Provide the [x, y] coordinate of the cell's center where the given text is located.  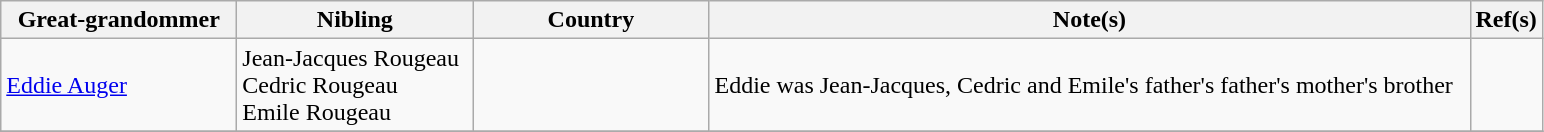
Great-grandommer [119, 20]
Jean-Jacques RougeauCedric RougeauEmile Rougeau [355, 85]
Eddie was Jean-Jacques, Cedric and Emile's father's father's mother's brother [1090, 85]
Country [591, 20]
Ref(s) [1506, 20]
Nibling [355, 20]
Eddie Auger [119, 85]
Note(s) [1090, 20]
